Locate the cell with the specified text and output its [x, y] center coordinate. 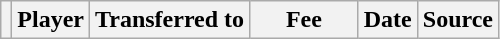
Source [458, 20]
Date [388, 20]
Fee [304, 20]
Transferred to [170, 20]
Player [51, 20]
